Scan for the cell matching the given text and deliver its [x, y] coordinate at center. 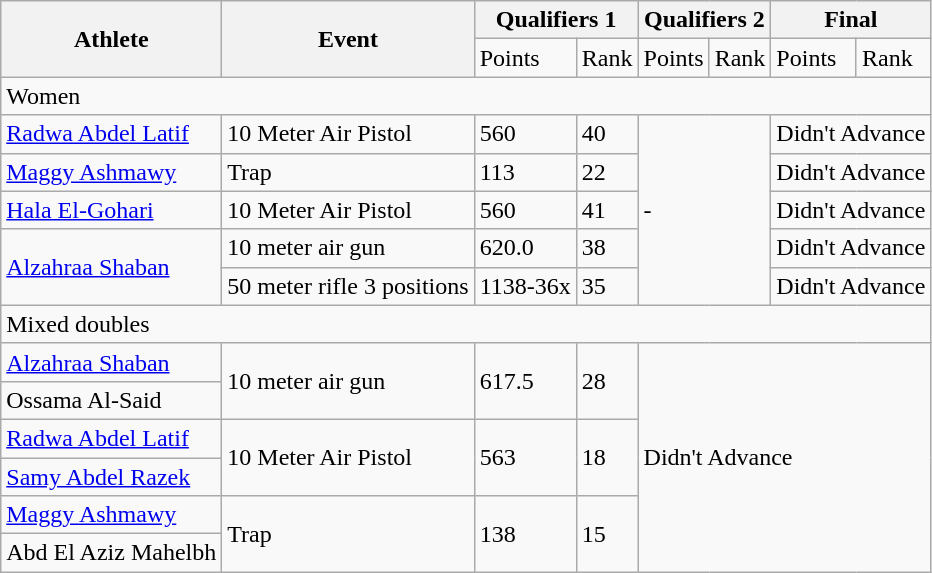
Event [348, 39]
Athlete [112, 39]
15 [607, 534]
Hala El-Gohari [112, 210]
Qualifiers 2 [704, 20]
620.0 [525, 248]
Women [466, 96]
28 [607, 381]
41 [607, 210]
563 [525, 457]
Ossama Al-Said [112, 400]
35 [607, 286]
1138-36x [525, 286]
Abd El Aziz Mahelbh [112, 553]
18 [607, 457]
Samy Abdel Razek [112, 477]
Final [851, 20]
38 [607, 248]
Qualifiers 1 [556, 20]
617.5 [525, 381]
50 meter rifle 3 positions [348, 286]
Mixed doubles [466, 324]
- [704, 210]
138 [525, 534]
113 [525, 172]
22 [607, 172]
40 [607, 134]
